Output the (X, Y) coordinate of the center of the cell containing the given text.  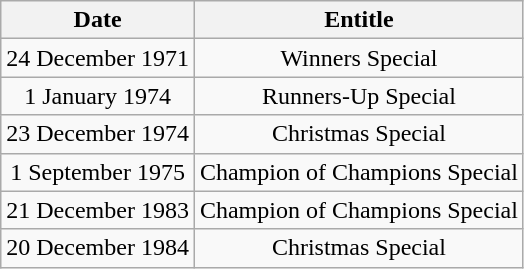
Runners-Up Special (358, 96)
21 December 1983 (98, 210)
1 January 1974 (98, 96)
20 December 1984 (98, 248)
1 September 1975 (98, 172)
24 December 1971 (98, 58)
Winners Special (358, 58)
Date (98, 20)
23 December 1974 (98, 134)
Entitle (358, 20)
